For the text-containing cell, return its midpoint in (x, y) coordinate format. 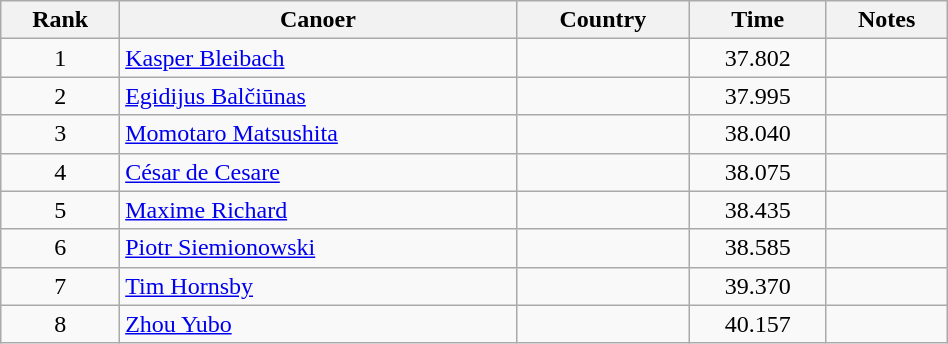
39.370 (758, 286)
4 (60, 172)
38.075 (758, 172)
38.435 (758, 210)
38.040 (758, 134)
Country (602, 20)
8 (60, 324)
6 (60, 248)
37.802 (758, 58)
1 (60, 58)
Kasper Bleibach (318, 58)
5 (60, 210)
Canoer (318, 20)
7 (60, 286)
Rank (60, 20)
40.157 (758, 324)
Momotaro Matsushita (318, 134)
Piotr Siemionowski (318, 248)
3 (60, 134)
2 (60, 96)
37.995 (758, 96)
Maxime Richard (318, 210)
Zhou Yubo (318, 324)
César de Cesare (318, 172)
Tim Hornsby (318, 286)
Notes (886, 20)
Egidijus Balčiūnas (318, 96)
38.585 (758, 248)
Time (758, 20)
